Scan for the cell matching the given text and deliver its [X, Y] coordinate at center. 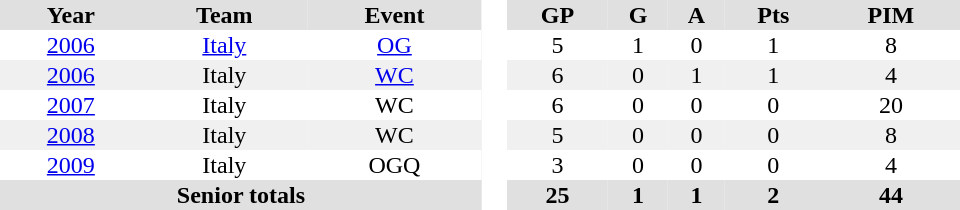
25 [558, 195]
2 [774, 195]
3 [558, 165]
OG [394, 45]
PIM [891, 15]
Pts [774, 15]
2007 [71, 105]
44 [891, 195]
2008 [71, 135]
GP [558, 15]
Event [394, 15]
G [638, 15]
20 [891, 105]
Senior totals [241, 195]
2009 [71, 165]
A [696, 15]
OGQ [394, 165]
Team [224, 15]
Year [71, 15]
